Locate the cell with the specified text and output its [x, y] center coordinate. 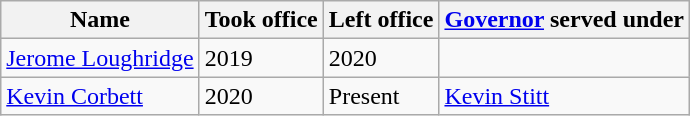
Jerome Loughridge [100, 58]
Kevin Stitt [564, 96]
Took office [261, 20]
Name [100, 20]
Present [381, 96]
2019 [261, 58]
Governor served under [564, 20]
Left office [381, 20]
Kevin Corbett [100, 96]
